Pinpoint the cell where the given text exists, returning its (X, Y) midpoint coordinate. 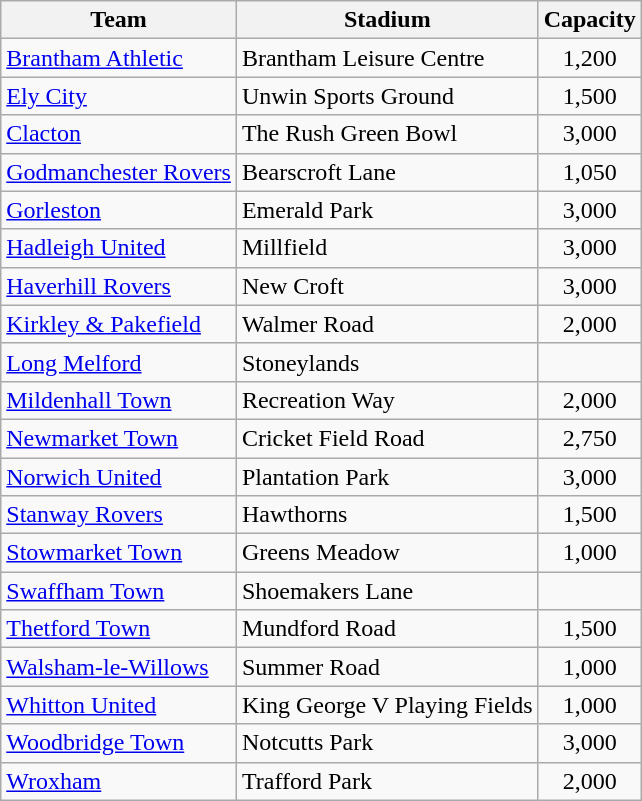
Team (119, 20)
Unwin Sports Ground (387, 96)
Thetford Town (119, 629)
Hadleigh United (119, 248)
Wroxham (119, 781)
Hawthorns (387, 515)
Summer Road (387, 667)
Millfield (387, 248)
Woodbridge Town (119, 743)
Clacton (119, 134)
King George V Playing Fields (387, 705)
Mundford Road (387, 629)
Notcutts Park (387, 743)
Brantham Athletic (119, 58)
Long Melford (119, 362)
Brantham Leisure Centre (387, 58)
Bearscroft Lane (387, 172)
Walsham-le-Willows (119, 667)
Trafford Park (387, 781)
Cricket Field Road (387, 438)
Greens Meadow (387, 553)
Stadium (387, 20)
Stanway Rovers (119, 515)
Stoneylands (387, 362)
Kirkley & Pakefield (119, 324)
2,750 (590, 438)
Capacity (590, 20)
Norwich United (119, 477)
Swaffham Town (119, 591)
Haverhill Rovers (119, 286)
1,200 (590, 58)
Walmer Road (387, 324)
Mildenhall Town (119, 400)
Newmarket Town (119, 438)
Stowmarket Town (119, 553)
Godmanchester Rovers (119, 172)
Recreation Way (387, 400)
1,050 (590, 172)
New Croft (387, 286)
The Rush Green Bowl (387, 134)
Shoemakers Lane (387, 591)
Whitton United (119, 705)
Ely City (119, 96)
Plantation Park (387, 477)
Emerald Park (387, 210)
Gorleston (119, 210)
